Return [x, y] of the center of cell containing provided text 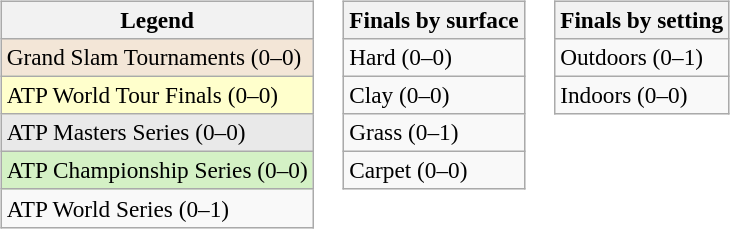
Clay (0–0) [434, 95]
ATP Masters Series (0–0) [157, 133]
ATP World Tour Finals (0–0) [157, 95]
Legend [157, 20]
ATP World Series (0–1) [157, 208]
Carpet (0–0) [434, 171]
Indoors (0–0) [642, 95]
Finals by surface [434, 20]
Outdoors (0–1) [642, 57]
Grand Slam Tournaments (0–0) [157, 57]
Grass (0–1) [434, 133]
Finals by setting [642, 20]
ATP Championship Series (0–0) [157, 171]
Hard (0–0) [434, 57]
